Extract the [X, Y] coordinate from the center of the cell holding the provided text.  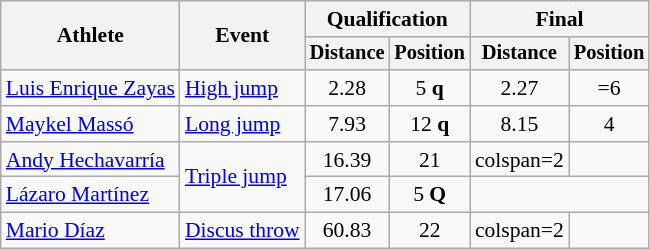
Luis Enrique Zayas [90, 88]
High jump [242, 88]
Triple jump [242, 178]
4 [609, 124]
Event [242, 36]
Long jump [242, 124]
7.93 [348, 124]
=6 [609, 88]
Athlete [90, 36]
22 [429, 231]
8.15 [520, 124]
16.39 [348, 160]
12 q [429, 124]
Andy Hechavarría [90, 160]
5 q [429, 88]
Qualification [388, 19]
Mario Díaz [90, 231]
60.83 [348, 231]
2.28 [348, 88]
Discus throw [242, 231]
Lázaro Martínez [90, 195]
21 [429, 160]
17.06 [348, 195]
5 Q [429, 195]
Maykel Massó [90, 124]
2.27 [520, 88]
Final [560, 19]
